Capture the cell that displays the provided text and extract its (x, y) central coordinate. 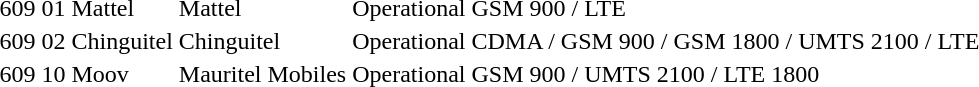
Operational (409, 41)
02 (54, 41)
